Extract the (x, y) coordinate from the center of the cell holding the provided text.  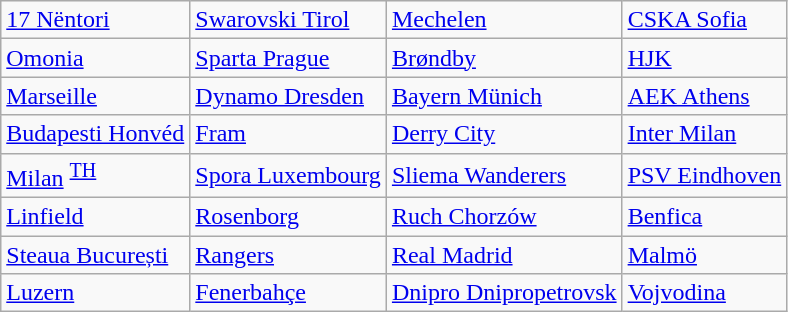
Benfica (704, 217)
Luzern (96, 293)
Omonia (96, 58)
Ruch Chorzów (504, 217)
Sliema Wanderers (504, 176)
Spora Luxembourg (288, 176)
Swarovski Tirol (288, 20)
Malmö (704, 255)
Rangers (288, 255)
Dnipro Dnipropetrovsk (504, 293)
HJK (704, 58)
Marseille (96, 96)
AEK Athens (704, 96)
17 Nëntori (96, 20)
Vojvodina (704, 293)
CSKA Sofia (704, 20)
Derry City (504, 134)
Sparta Prague (288, 58)
Steaua București (96, 255)
Fenerbahçe (288, 293)
Rosenborg (288, 217)
Dynamo Dresden (288, 96)
Budapesti Honvéd (96, 134)
Bayern Münich (504, 96)
Linfield (96, 217)
Milan TH (96, 176)
Real Madrid (504, 255)
Fram (288, 134)
Brøndby (504, 58)
Inter Milan (704, 134)
Mechelen (504, 20)
PSV Eindhoven (704, 176)
